Return the [X, Y] coordinate for the center point of the cell that contains the specified text.  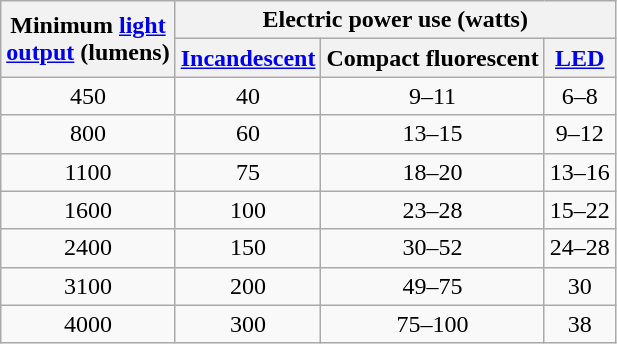
300 [248, 324]
13–15 [432, 134]
30–52 [432, 248]
6–8 [580, 96]
75–100 [432, 324]
40 [248, 96]
9–12 [580, 134]
100 [248, 210]
60 [248, 134]
450 [88, 96]
Incandescent [248, 58]
800 [88, 134]
9–11 [432, 96]
30 [580, 286]
Minimum lightoutput (lumens) [88, 39]
75 [248, 172]
LED [580, 58]
3100 [88, 286]
18–20 [432, 172]
23–28 [432, 210]
Compact fluorescent [432, 58]
150 [248, 248]
4000 [88, 324]
2400 [88, 248]
15–22 [580, 210]
1100 [88, 172]
24–28 [580, 248]
Electric power use (watts) [395, 20]
200 [248, 286]
49–75 [432, 286]
38 [580, 324]
13–16 [580, 172]
1600 [88, 210]
